Determine the (x, y) coordinate at the center of the cell enclosing the given text.  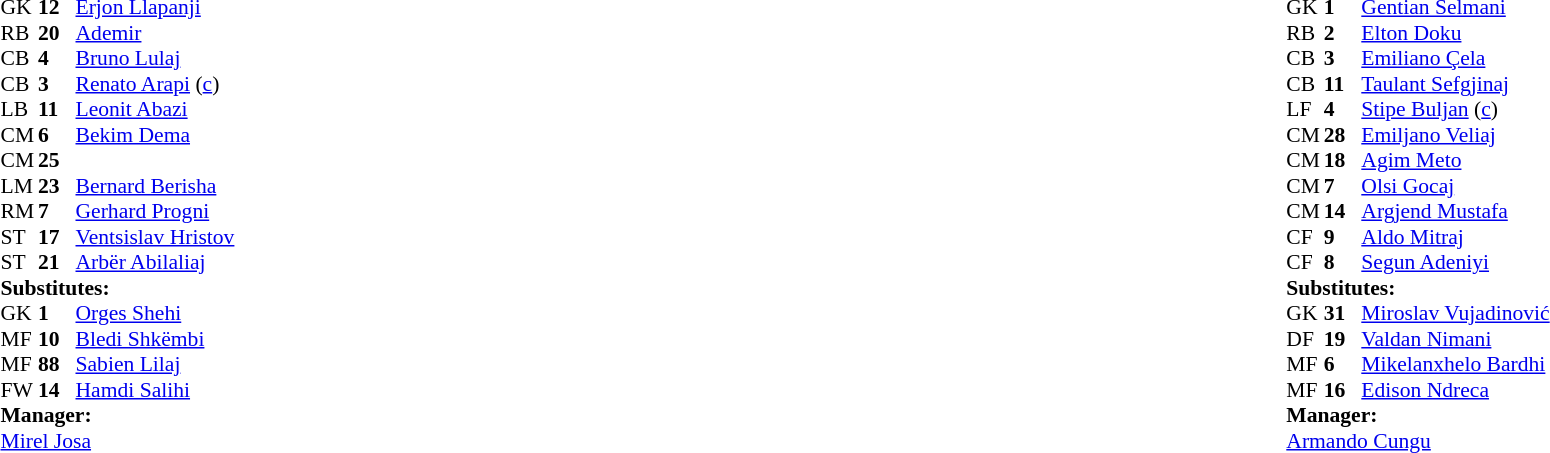
10 (57, 339)
Bernard Berisha (156, 186)
Sabien Lilaj (156, 365)
16 (1343, 390)
Hamdi Salihi (156, 390)
31 (1343, 313)
Emiliano Çela (1455, 59)
20 (57, 33)
Mikelanxhelo Bardhi (1455, 365)
Emiljano Veliaj (1455, 135)
17 (57, 237)
LF (1305, 109)
Edison Ndreca (1455, 390)
Arbër Abilaliaj (156, 263)
Taulant Sefgjinaj (1455, 84)
9 (1343, 237)
Gerhard Progni (156, 211)
Miroslav Vujadinović (1455, 313)
DF (1305, 339)
2 (1343, 33)
23 (57, 186)
21 (57, 263)
RM (19, 211)
Renato Arapi (c) (156, 84)
Aldo Mitraj (1455, 237)
1 (57, 313)
Segun Adeniyi (1455, 263)
Leonit Abazi (156, 109)
28 (1343, 135)
Elton Doku (1455, 33)
FW (19, 390)
8 (1343, 263)
Bruno Lulaj (156, 59)
Ventsislav Hristov (156, 237)
Stipe Buljan (c) (1455, 109)
Bekim Dema (156, 135)
88 (57, 365)
19 (1343, 339)
Olsi Gocaj (1455, 186)
Orges Shehi (156, 313)
Ademir (156, 33)
Agim Meto (1455, 161)
Argjend Mustafa (1455, 211)
25 (57, 161)
Bledi Shkëmbi (156, 339)
LB (19, 109)
Valdan Nimani (1455, 339)
LM (19, 186)
18 (1343, 161)
